Determine the [X, Y] coordinate at the center of the cell enclosing the given text.  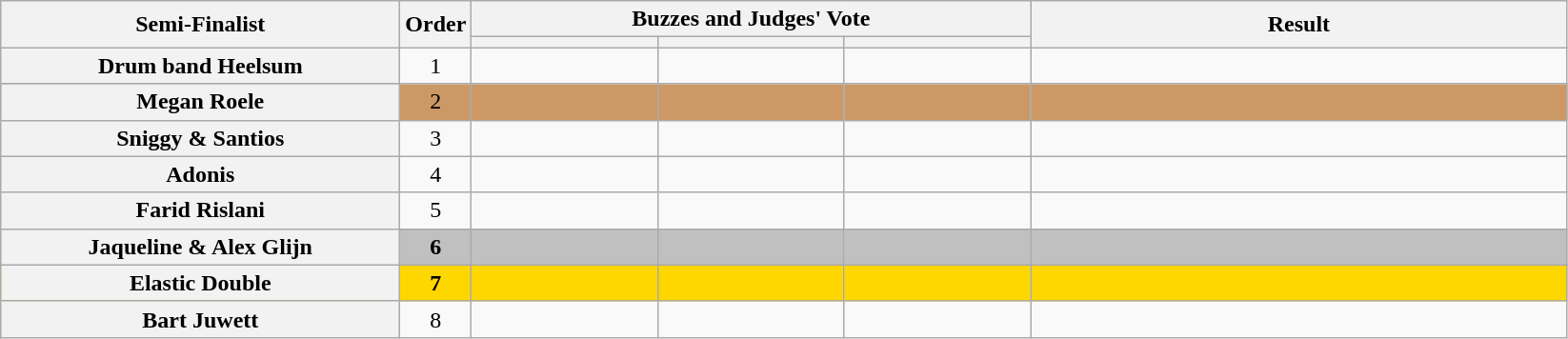
Result [1299, 25]
7 [436, 283]
5 [436, 210]
1 [436, 66]
Megan Roele [200, 102]
4 [436, 174]
Semi-Finalist [200, 25]
2 [436, 102]
Farid Rislani [200, 210]
Order [436, 25]
Buzzes and Judges' Vote [751, 19]
6 [436, 247]
3 [436, 138]
8 [436, 319]
Sniggy & Santios [200, 138]
Elastic Double [200, 283]
Bart Juwett [200, 319]
Drum band Heelsum [200, 66]
Adonis [200, 174]
Jaqueline & Alex Glijn [200, 247]
